Identify which cell holds the provided text, then report its [X, Y] central coordinate. 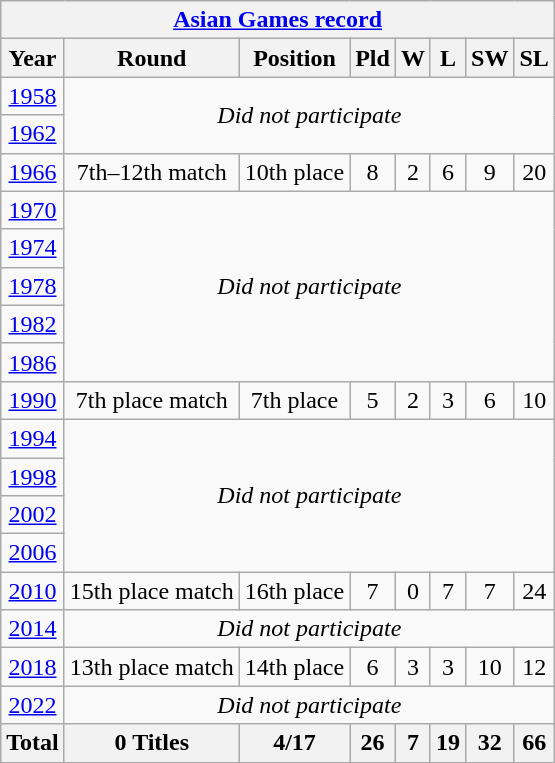
1978 [33, 286]
1990 [33, 400]
Round [152, 58]
L [448, 58]
10th place [294, 172]
7th place [294, 400]
24 [534, 591]
2018 [33, 667]
Total [33, 743]
2002 [33, 515]
5 [373, 400]
Position [294, 58]
W [412, 58]
1962 [33, 134]
7th place match [152, 400]
1958 [33, 96]
19 [448, 743]
66 [534, 743]
Asian Games record [278, 20]
Year [33, 58]
16th place [294, 591]
8 [373, 172]
1986 [33, 362]
2010 [33, 591]
0 Titles [152, 743]
1982 [33, 324]
4/17 [294, 743]
9 [490, 172]
SL [534, 58]
12 [534, 667]
14th place [294, 667]
13th place match [152, 667]
2006 [33, 553]
1974 [33, 248]
0 [412, 591]
26 [373, 743]
32 [490, 743]
SW [490, 58]
Pld [373, 58]
15th place match [152, 591]
20 [534, 172]
1970 [33, 210]
1998 [33, 477]
2014 [33, 629]
7th–12th match [152, 172]
1966 [33, 172]
1994 [33, 438]
2022 [33, 705]
